For the text-containing cell, return its midpoint in (X, Y) coordinate format. 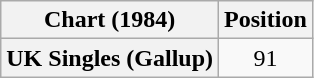
91 (266, 58)
UK Singles (Gallup) (110, 58)
Chart (1984) (110, 20)
Position (266, 20)
